For the text-containing cell, return its midpoint in [X, Y] coordinate format. 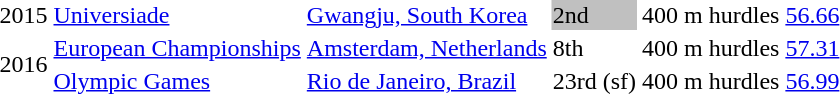
European Championships [177, 48]
Amsterdam, Netherlands [426, 48]
2nd [594, 15]
Universiade [177, 15]
8th [594, 48]
Gwangju, South Korea [426, 15]
